Return the [x, y] coordinate for the center point of the cell that contains the specified text.  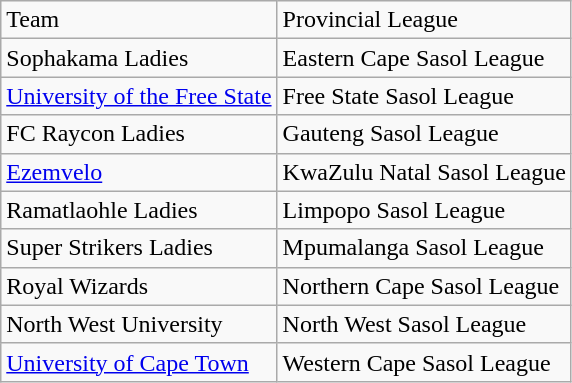
Royal Wizards [139, 286]
Free State Sasol League [424, 96]
Western Cape Sasol League [424, 362]
North West Sasol League [424, 324]
FC Raycon Ladies [139, 134]
University of Cape Town [139, 362]
Limpopo Sasol League [424, 210]
Gauteng Sasol League [424, 134]
Super Strikers Ladies [139, 248]
North West University [139, 324]
Team [139, 20]
Northern Cape Sasol League [424, 286]
Provincial League [424, 20]
Eastern Cape Sasol League [424, 58]
KwaZulu Natal Sasol League [424, 172]
Ezemvelo [139, 172]
Ramatlaohle Ladies [139, 210]
University of the Free State [139, 96]
Sophakama Ladies [139, 58]
Mpumalanga Sasol League [424, 248]
